From the cell containing the given text, extract its center point as (X, Y) coordinate. 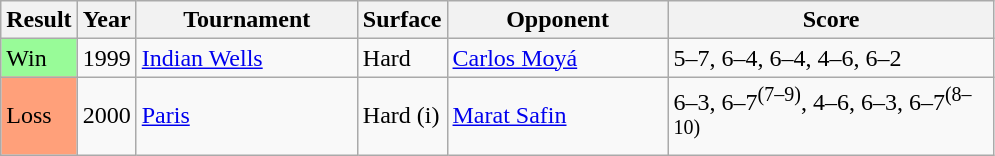
Hard (402, 58)
Surface (402, 20)
Score (831, 20)
5–7, 6–4, 6–4, 4–6, 6–2 (831, 58)
Indian Wells (246, 58)
Carlos Moyá (558, 58)
Result (39, 20)
Opponent (558, 20)
2000 (106, 116)
1999 (106, 58)
Paris (246, 116)
Loss (39, 116)
Year (106, 20)
Tournament (246, 20)
Win (39, 58)
Marat Safin (558, 116)
Hard (i) (402, 116)
6–3, 6–7(7–9), 4–6, 6–3, 6–7(8–10) (831, 116)
